Search for the cell housing the specified text and yield its (X, Y) center coordinate. 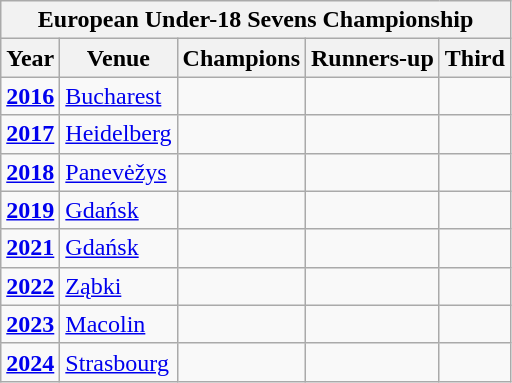
2021 (30, 248)
European Under-18 Sevens Championship (256, 20)
Macolin (118, 324)
Venue (118, 58)
2022 (30, 286)
2017 (30, 134)
2018 (30, 172)
Year (30, 58)
Runners-up (373, 58)
2019 (30, 210)
Bucharest (118, 96)
Panevėžys (118, 172)
Strasbourg (118, 362)
Third (474, 58)
2024 (30, 362)
2023 (30, 324)
2016 (30, 96)
Champions (241, 58)
Ząbki (118, 286)
Heidelberg (118, 134)
